Extract the [x, y] coordinate from the center of the cell holding the provided text.  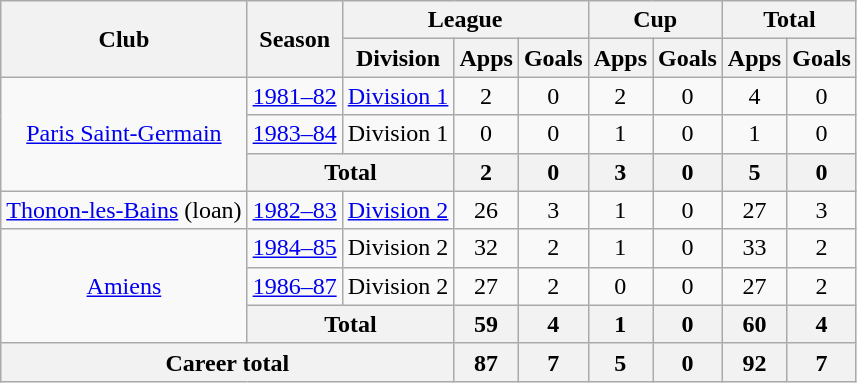
1982–83 [294, 210]
59 [486, 324]
1981–82 [294, 96]
Division [398, 58]
Thonon-les-Bains (loan) [124, 210]
60 [754, 324]
1984–85 [294, 248]
Club [124, 39]
92 [754, 362]
Career total [228, 362]
Paris Saint-Germain [124, 134]
26 [486, 210]
Amiens [124, 286]
Cup [655, 20]
87 [486, 362]
Season [294, 39]
League [465, 20]
1986–87 [294, 286]
33 [754, 248]
1983–84 [294, 134]
32 [486, 248]
